Locate the cell with the specified text and output its [X, Y] center coordinate. 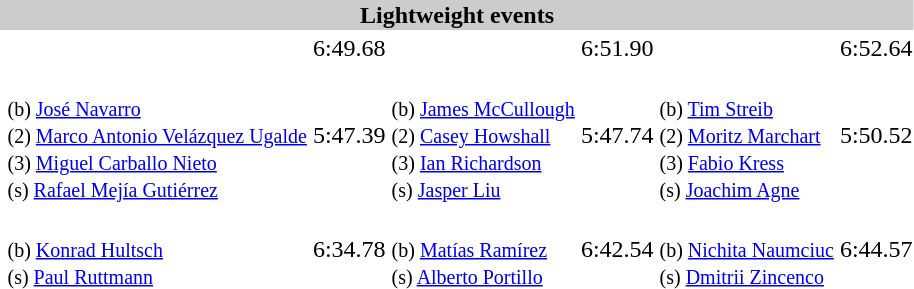
(b) Tim Streib(2) Moritz Marchart(3) Fabio Kress(s) Joachim Agne [746, 135]
6:52.64 [876, 48]
5:50.52 [876, 135]
5:47.39 [349, 135]
5:47.74 [617, 135]
(b) James McCullough(2) Casey Howshall(3) Ian Richardson(s) Jasper Liu [483, 135]
Lightweight events [457, 15]
(b) José Navarro(2) Marco Antonio Velázquez Ugalde(3) Miguel Carballo Nieto(s) Rafael Mejía Gutiérrez [157, 135]
6:51.90 [617, 48]
6:49.68 [349, 48]
